Find where the given text appears and provide that cell's center as (X, Y) coordinate. 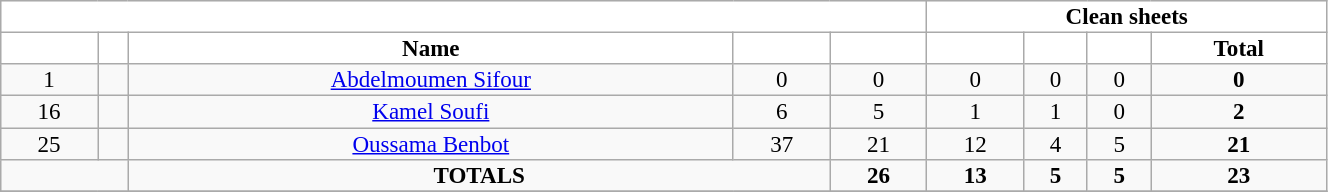
Clean sheets (1126, 17)
6 (782, 112)
Kamel Soufi (430, 112)
Name (430, 49)
16 (50, 112)
4 (1056, 144)
Total (1238, 49)
Oussama Benbot (430, 144)
13 (976, 176)
26 (878, 176)
12 (976, 144)
25 (50, 144)
23 (1238, 176)
TOTALS (479, 176)
37 (782, 144)
2 (1238, 112)
Abdelmoumen Sifour (430, 80)
